Locate the cell with the specified text and output its (x, y) center coordinate. 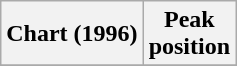
Peakposition (189, 34)
Chart (1996) (72, 34)
